Detect which cell encompasses the target text, then output its (x, y) center coordinate. 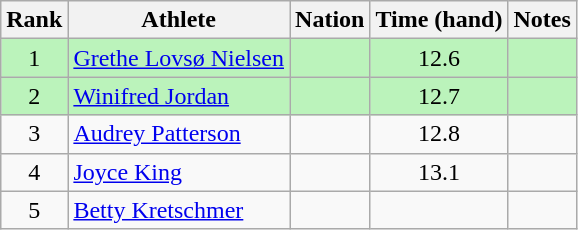
12.8 (439, 134)
Audrey Patterson (179, 134)
3 (34, 134)
5 (34, 210)
13.1 (439, 172)
Rank (34, 20)
Time (hand) (439, 20)
Athlete (179, 20)
12.7 (439, 96)
1 (34, 58)
Grethe Lovsø Nielsen (179, 58)
12.6 (439, 58)
Joyce King (179, 172)
Notes (542, 20)
Betty Kretschmer (179, 210)
Winifred Jordan (179, 96)
Nation (330, 20)
2 (34, 96)
4 (34, 172)
